Detect which cell encompasses the target text, then output its [X, Y] center coordinate. 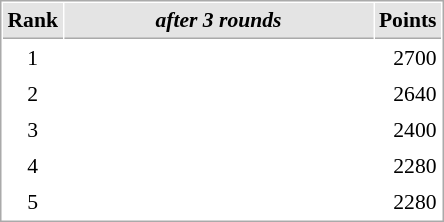
Rank [32, 21]
Points [408, 21]
2700 [408, 57]
after 3 rounds [218, 21]
4 [32, 165]
2400 [408, 129]
2640 [408, 93]
5 [32, 201]
3 [32, 129]
1 [32, 57]
2 [32, 93]
